For the text-containing cell, return its midpoint in (X, Y) coordinate format. 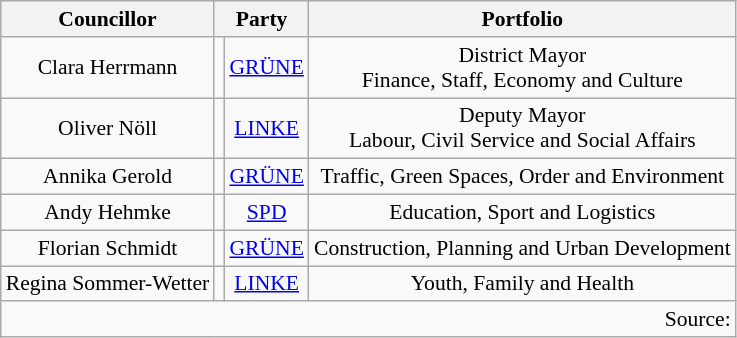
Clara Herrmann (108, 68)
Education, Sport and Logistics (522, 213)
Youth, Family and Health (522, 284)
Andy Hehmke (108, 213)
Regina Sommer-Wetter (108, 284)
Source: (368, 320)
Councillor (108, 19)
Annika Gerold (108, 177)
Party (262, 19)
Oliver Nöll (108, 128)
SPD (266, 213)
Florian Schmidt (108, 248)
Portfolio (522, 19)
Deputy MayorLabour, Civil Service and Social Affairs (522, 128)
Traffic, Green Spaces, Order and Environment (522, 177)
Construction, Planning and Urban Development (522, 248)
District MayorFinance, Staff, Economy and Culture (522, 68)
